Output the (X, Y) coordinate of the center of the cell containing the given text.  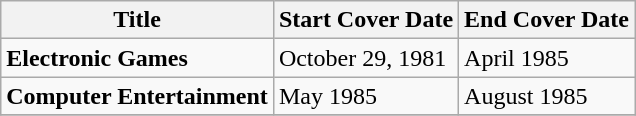
End Cover Date (547, 20)
April 1985 (547, 58)
Electronic Games (138, 58)
May 1985 (366, 96)
Title (138, 20)
October 29, 1981 (366, 58)
August 1985 (547, 96)
Computer Entertainment (138, 96)
Start Cover Date (366, 20)
